Return the [X, Y] coordinate for the center point of the cell that contains the specified text.  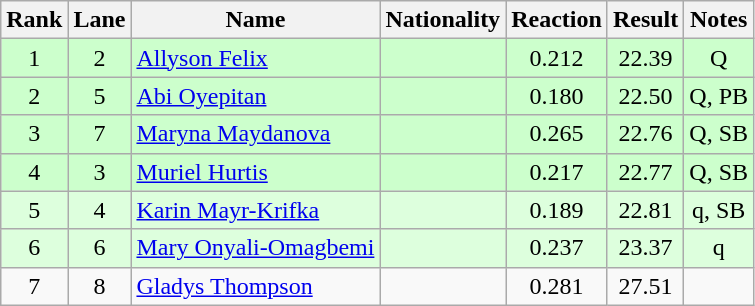
Result [645, 20]
8 [100, 286]
Q [719, 58]
Name [256, 20]
0.237 [557, 248]
0.265 [557, 134]
Notes [719, 20]
Karin Mayr-Krifka [256, 210]
0.189 [557, 210]
22.77 [645, 172]
22.76 [645, 134]
22.50 [645, 96]
Nationality [443, 20]
23.37 [645, 248]
Mary Onyali-Omagbemi [256, 248]
0.217 [557, 172]
Reaction [557, 20]
q, SB [719, 210]
27.51 [645, 286]
Lane [100, 20]
Q, PB [719, 96]
Rank [34, 20]
0.281 [557, 286]
Muriel Hurtis [256, 172]
1 [34, 58]
q [719, 248]
Maryna Maydanova [256, 134]
Abi Oyepitan [256, 96]
0.212 [557, 58]
22.81 [645, 210]
0.180 [557, 96]
Allyson Felix [256, 58]
Gladys Thompson [256, 286]
22.39 [645, 58]
